For the text-containing cell, return its midpoint in [X, Y] coordinate format. 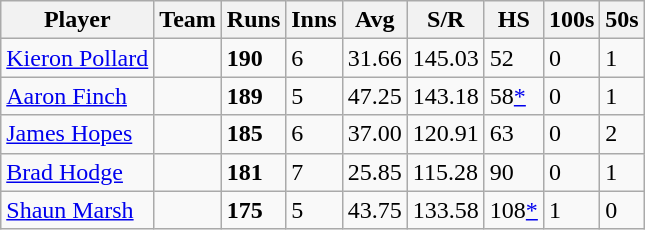
185 [253, 134]
47.25 [374, 96]
Brad Hodge [78, 172]
115.28 [446, 172]
52 [514, 58]
58* [514, 96]
100s [571, 20]
Inns [314, 20]
175 [253, 210]
120.91 [446, 134]
63 [514, 134]
S/R [446, 20]
Shaun Marsh [78, 210]
Kieron Pollard [78, 58]
Aaron Finch [78, 96]
50s [622, 20]
Player [78, 20]
Avg [374, 20]
2 [622, 134]
133.58 [446, 210]
90 [514, 172]
143.18 [446, 96]
31.66 [374, 58]
James Hopes [78, 134]
7 [314, 172]
145.03 [446, 58]
HS [514, 20]
Runs [253, 20]
Team [188, 20]
181 [253, 172]
43.75 [374, 210]
189 [253, 96]
37.00 [374, 134]
190 [253, 58]
108* [514, 210]
25.85 [374, 172]
